Determine the (x, y) coordinate at the center of the cell enclosing the given text.  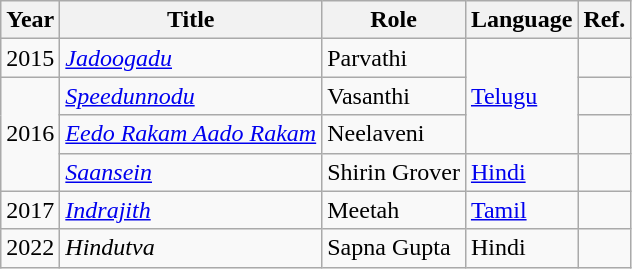
2017 (30, 210)
2015 (30, 58)
Meetah (394, 210)
2022 (30, 248)
Neelaveni (394, 134)
Language (521, 20)
Year (30, 20)
Parvathi (394, 58)
Shirin Grover (394, 172)
Saansein (191, 172)
Ref. (604, 20)
Eedo Rakam Aado Rakam (191, 134)
Vasanthi (394, 96)
Sapna Gupta (394, 248)
Indrajith (191, 210)
Speedunnodu (191, 96)
Tamil (521, 210)
Title (191, 20)
Jadoogadu (191, 58)
Hindutva (191, 248)
Role (394, 20)
2016 (30, 134)
Telugu (521, 96)
